Capture the cell that displays the provided text and extract its [x, y] central coordinate. 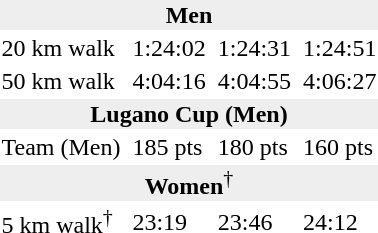
20 km walk [61, 48]
4:06:27 [340, 81]
4:04:16 [169, 81]
1:24:02 [169, 48]
160 pts [340, 147]
Women† [189, 183]
Lugano Cup (Men) [189, 114]
4:04:55 [254, 81]
180 pts [254, 147]
Men [189, 15]
1:24:51 [340, 48]
50 km walk [61, 81]
1:24:31 [254, 48]
185 pts [169, 147]
Team (Men) [61, 147]
